Determine the [x, y] coordinate at the center of the cell enclosing the given text.  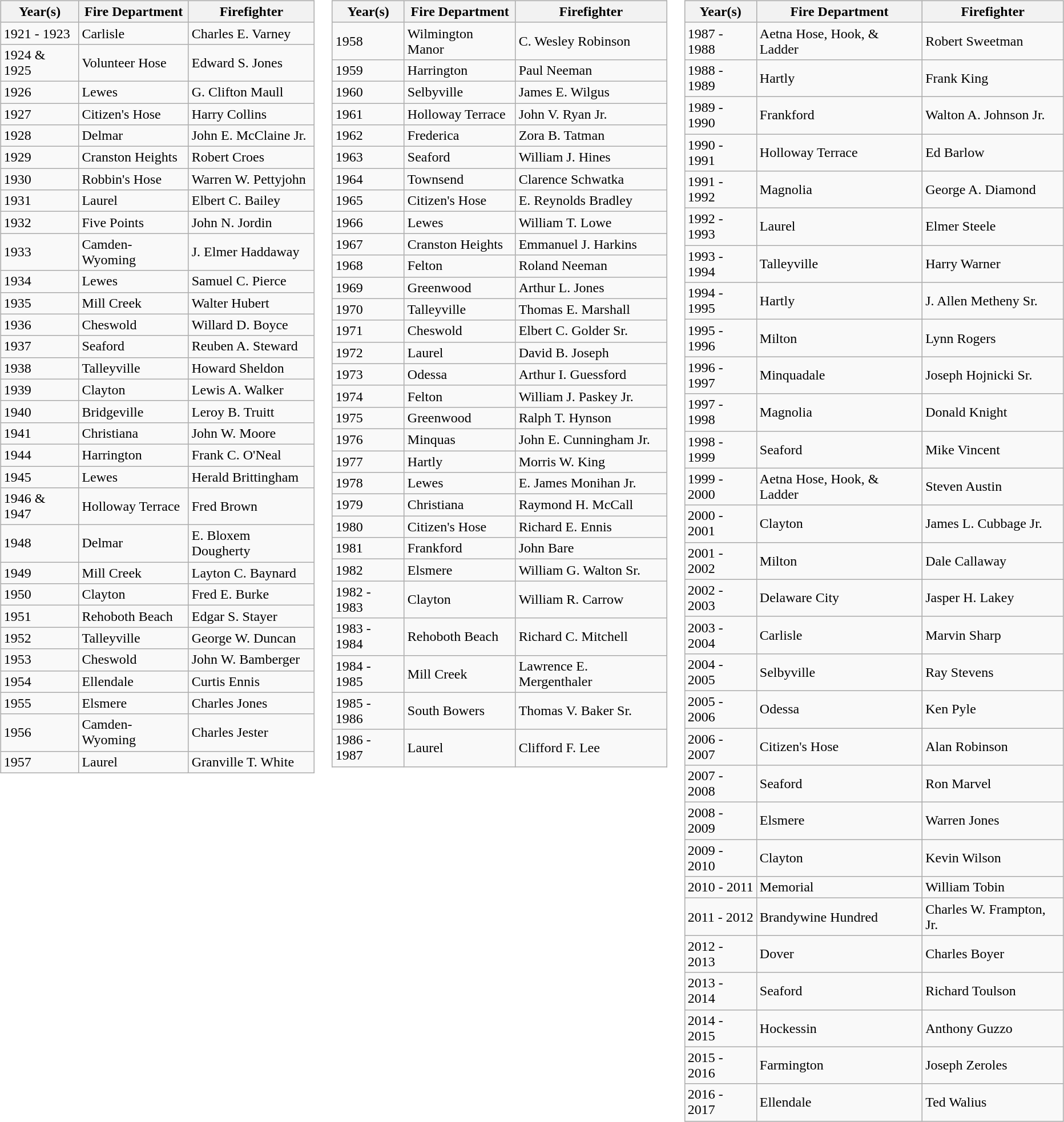
2007 - 2008 [720, 784]
1930 [40, 179]
Arthur I. Guessford [591, 374]
Herald Brittingham [251, 477]
1988 - 1989 [720, 78]
South Bowers [460, 711]
Joseph Hojnicki Sr. [993, 376]
1979 [368, 505]
1929 [40, 158]
1977 [368, 462]
Memorial [839, 887]
1964 [368, 179]
1941 [40, 433]
Brandywine Hundred [839, 917]
Elbert C. Bailey [251, 201]
Marvin Sharp [993, 635]
John E. Cunningham Jr. [591, 439]
1970 [368, 309]
Harry Collins [251, 114]
Roland Neeman [591, 266]
Samuel C. Pierce [251, 281]
Charles W. Frampton, Jr. [993, 917]
Ed Barlow [993, 152]
1995 - 1996 [720, 338]
1987 - 1988 [720, 41]
Arthur L. Jones [591, 288]
2005 - 2006 [720, 709]
1993 - 1994 [720, 264]
Robbin's Hose [134, 179]
Warren W. Pettyjohn [251, 179]
Richard C. Mitchell [591, 637]
Thomas E. Marshall [591, 309]
John N. Jordin [251, 223]
1969 [368, 288]
Joseph Zeroles [993, 1065]
1968 [368, 266]
Curtis Ennis [251, 681]
Hockessin [839, 1028]
1948 [40, 543]
Ray Stevens [993, 672]
J. Allen Metheny Sr. [993, 301]
Lynn Rogers [993, 338]
1994 - 1995 [720, 301]
2001 - 2002 [720, 560]
1921 - 1923 [40, 33]
John W. Moore [251, 433]
1960 [368, 92]
William R. Carrow [591, 599]
2016 - 2017 [720, 1103]
1981 [368, 548]
Kevin Wilson [993, 858]
1974 [368, 396]
E. James Monihan Jr. [591, 483]
2002 - 2003 [720, 598]
1991 - 1992 [720, 189]
1997 - 1998 [720, 412]
John W. Bamberger [251, 660]
Mike Vincent [993, 450]
Jasper H. Lakey [993, 598]
David B. Joseph [591, 353]
James E. Wilgus [591, 92]
Wilmington Manor [460, 41]
1957 [40, 762]
Robert Sweetman [993, 41]
2006 - 2007 [720, 746]
Fred Brown [251, 507]
1990 - 1991 [720, 152]
E. Bloxem Dougherty [251, 543]
Zora B. Tatman [591, 136]
Clarence Schwatka [591, 179]
1945 [40, 477]
Frank C. O'Neal [251, 455]
Clifford F. Lee [591, 748]
Charles E. Varney [251, 33]
Ralph T. Hynson [591, 418]
William G. Walton Sr. [591, 570]
1965 [368, 201]
J. Elmer Haddaway [251, 252]
2004 - 2005 [720, 672]
1949 [40, 573]
Anthony Guzzo [993, 1028]
1928 [40, 136]
Minquadale [839, 376]
Elmer Steele [993, 227]
1946 & 1947 [40, 507]
George A. Diamond [993, 189]
1936 [40, 325]
1939 [40, 390]
2003 - 2004 [720, 635]
Edgar S. Stayer [251, 616]
2011 - 2012 [720, 917]
1976 [368, 439]
James L. Cubbage Jr. [993, 524]
1924 & 1925 [40, 63]
Granville T. White [251, 762]
William T. Lowe [591, 223]
1984 - 1985 [368, 673]
2012 - 2013 [720, 954]
1953 [40, 660]
Edward S. Jones [251, 63]
1962 [368, 136]
2009 - 2010 [720, 858]
1982 [368, 570]
1959 [368, 70]
William J. Paskey Jr. [591, 396]
Leroy B. Truitt [251, 411]
George W. Duncan [251, 638]
Frederica [460, 136]
1980 [368, 527]
2014 - 2015 [720, 1028]
1983 - 1984 [368, 637]
1932 [40, 223]
Walter Hubert [251, 303]
2000 - 2001 [720, 524]
Richard E. Ennis [591, 527]
Richard Toulson [993, 991]
1992 - 1993 [720, 227]
1986 - 1987 [368, 748]
Townsend [460, 179]
1938 [40, 368]
Farmington [839, 1065]
Morris W. King [591, 462]
1985 - 1986 [368, 711]
Ted Walius [993, 1103]
Emmanuel J. Harkins [591, 244]
Paul Neeman [591, 70]
Steven Austin [993, 486]
Delaware City [839, 598]
Raymond H. McCall [591, 505]
1989 - 1990 [720, 115]
Bridgeville [134, 411]
Lawrence E. Mergenthaler [591, 673]
William Tobin [993, 887]
Charles Jones [251, 703]
Howard Sheldon [251, 368]
1967 [368, 244]
Dover [839, 954]
Warren Jones [993, 821]
1954 [40, 681]
Five Points [134, 223]
2008 - 2009 [720, 821]
1950 [40, 595]
1940 [40, 411]
1944 [40, 455]
1999 - 2000 [720, 486]
Willard D. Boyce [251, 325]
Robert Croes [251, 158]
Ken Pyle [993, 709]
Harry Warner [993, 264]
Donald Knight [993, 412]
1937 [40, 346]
Reuben A. Steward [251, 346]
1961 [368, 114]
Dale Callaway [993, 560]
1931 [40, 201]
Lewis A. Walker [251, 390]
E. Reynolds Bradley [591, 201]
1935 [40, 303]
2013 - 2014 [720, 991]
1926 [40, 92]
Charles Boyer [993, 954]
1933 [40, 252]
1978 [368, 483]
Charles Jester [251, 733]
1966 [368, 223]
Minquas [460, 439]
1973 [368, 374]
Fred E. Burke [251, 595]
Volunteer Hose [134, 63]
Elbert C. Golder Sr. [591, 331]
1958 [368, 41]
1963 [368, 158]
1996 - 1997 [720, 376]
1927 [40, 114]
1934 [40, 281]
1952 [40, 638]
1956 [40, 733]
1951 [40, 616]
John E. McClaine Jr. [251, 136]
Walton A. Johnson Jr. [993, 115]
1998 - 1999 [720, 450]
John Bare [591, 548]
G. Clifton Maull [251, 92]
1955 [40, 703]
1971 [368, 331]
John V. Ryan Jr. [591, 114]
1975 [368, 418]
Thomas V. Baker Sr. [591, 711]
2015 - 2016 [720, 1065]
1972 [368, 353]
Ron Marvel [993, 784]
2010 - 2011 [720, 887]
C. Wesley Robinson [591, 41]
Layton C. Baynard [251, 573]
1982 - 1983 [368, 599]
Alan Robinson [993, 746]
Frank King [993, 78]
William J. Hines [591, 158]
